Detect which cell encompasses the target text, then output its [X, Y] center coordinate. 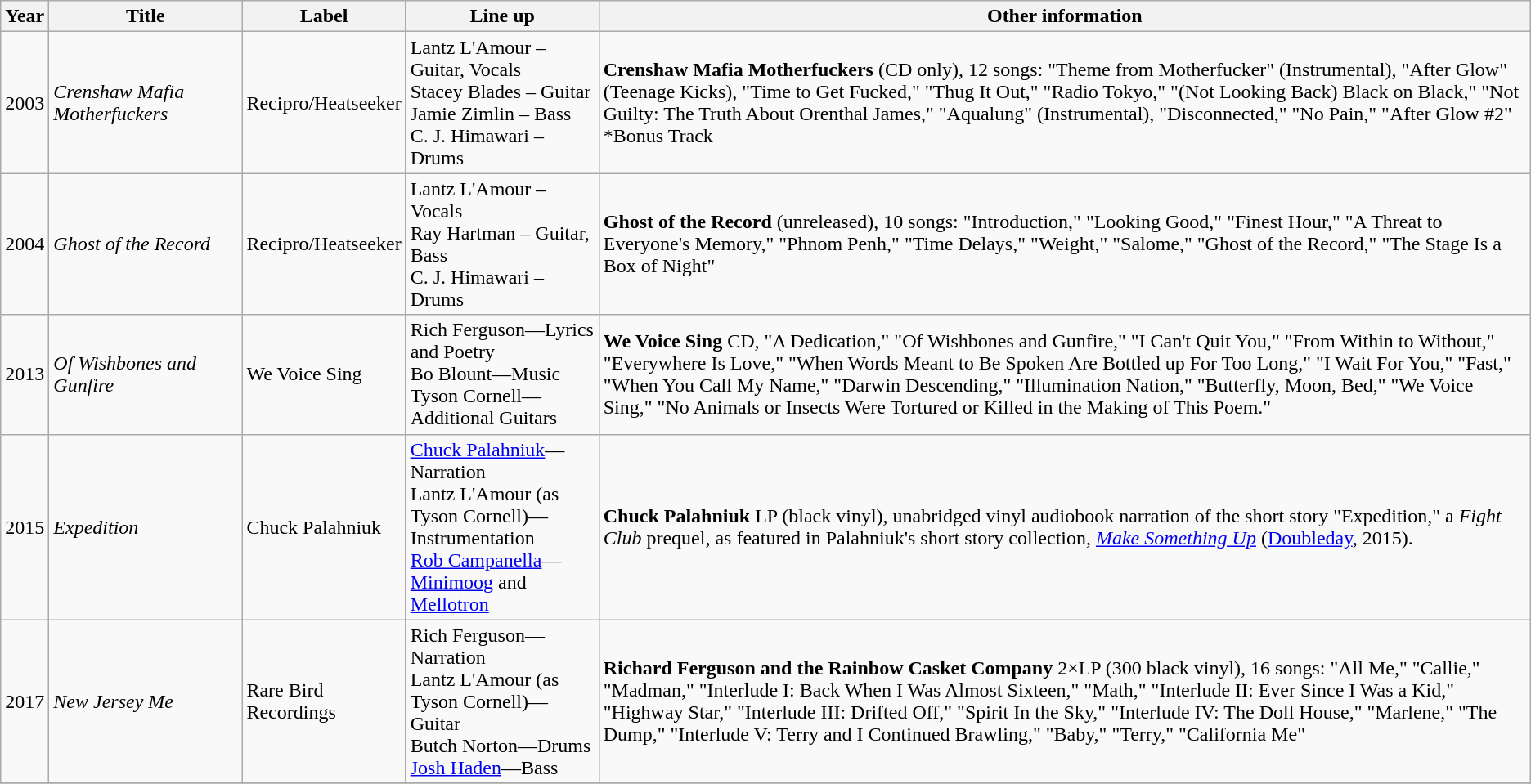
Expedition [146, 526]
2004 [25, 244]
Lantz L'Amour – Guitar, VocalsStacey Blades – GuitarJamie Zimlin – BassC. J. Himawari – Drums [502, 103]
2003 [25, 103]
Title [146, 16]
Rich Ferguson—NarrationLantz L'Amour (as Tyson Cornell)—GuitarButch Norton—DrumsJosh Haden—Bass [502, 701]
Other information [1065, 16]
New Jersey Me [146, 701]
Ghost of the Record [146, 244]
Chuck Palahniuk [324, 526]
Lantz L'Amour – VocalsRay Hartman – Guitar, BassC. J. Himawari – Drums [502, 244]
Of Wishbones and Gunfire [146, 374]
Rich Ferguson—Lyrics and PoetryBo Blount—MusicTyson Cornell—Additional Guitars [502, 374]
2015 [25, 526]
Rare Bird Recordings [324, 701]
We Voice Sing [324, 374]
Crenshaw Mafia Motherfuckers [146, 103]
Label [324, 16]
Year [25, 16]
2013 [25, 374]
2017 [25, 701]
Chuck Palahniuk—NarrationLantz L'Amour (as Tyson Cornell)—InstrumentationRob Campanella—Minimoog and Mellotron [502, 526]
Line up [502, 16]
